Detect which cell encompasses the target text, then output its [X, Y] center coordinate. 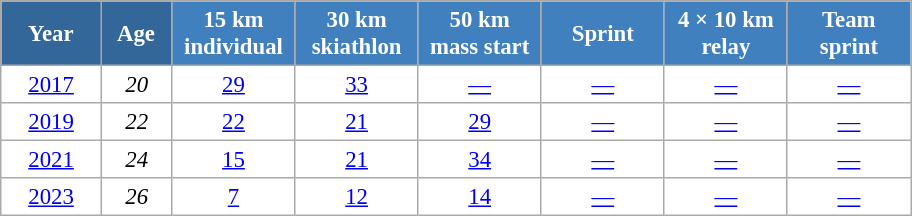
12 [356, 197]
4 × 10 km relay [726, 34]
34 [480, 160]
24 [136, 160]
2021 [52, 160]
7 [234, 197]
2019 [52, 122]
Year [52, 34]
2023 [52, 197]
Team sprint [848, 34]
33 [356, 85]
20 [136, 85]
15 [234, 160]
Sprint [602, 34]
26 [136, 197]
Age [136, 34]
30 km skiathlon [356, 34]
50 km mass start [480, 34]
15 km individual [234, 34]
14 [480, 197]
2017 [52, 85]
